Search for the cell housing the specified text and yield its [X, Y] center coordinate. 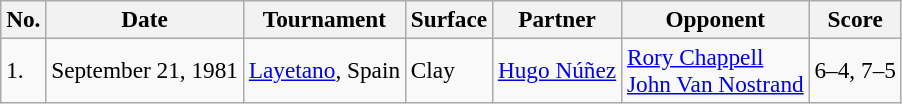
Hugo Núñez [556, 70]
Surface [448, 19]
Layetano, Spain [324, 70]
Clay [448, 70]
Partner [556, 19]
September 21, 1981 [145, 70]
1. [24, 70]
Tournament [324, 19]
6–4, 7–5 [855, 70]
Opponent [716, 19]
Date [145, 19]
Score [855, 19]
Rory Chappell John Van Nostrand [716, 70]
No. [24, 19]
